From the cell containing the given text, extract its center point as (x, y) coordinate. 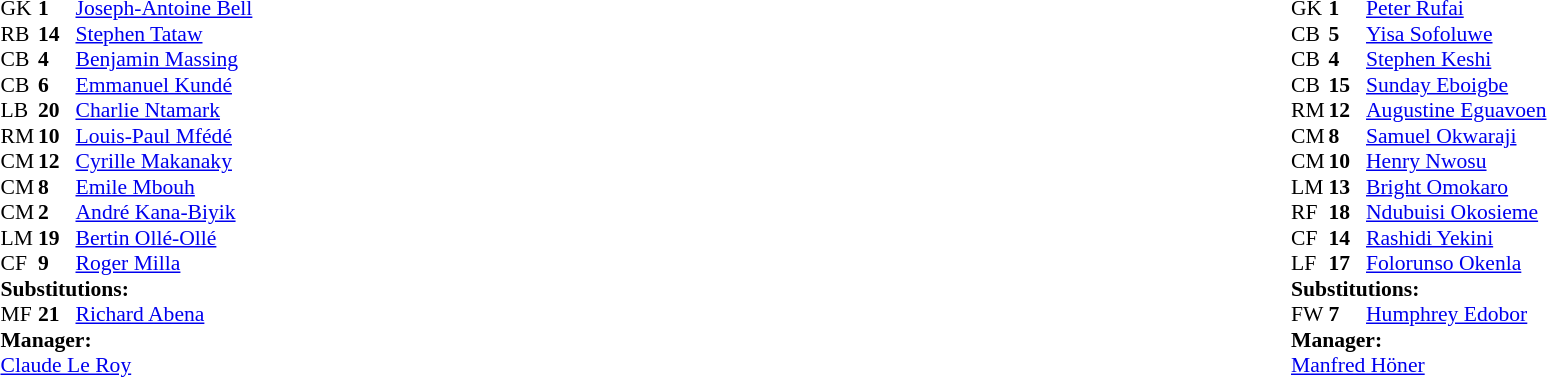
17 (1348, 263)
19 (57, 238)
RF (1310, 213)
Emmanuel Kundé (164, 85)
Ndubuisi Okosieme (1456, 213)
Bertin Ollé-Ollé (164, 238)
Augustine Eguavoen (1456, 111)
21 (57, 315)
6 (57, 85)
Richard Abena (164, 315)
Sunday Eboigbe (1456, 85)
15 (1348, 85)
20 (57, 111)
Louis-Paul Mfédé (164, 136)
RB (19, 34)
Henry Nwosu (1456, 161)
Rashidi Yekini (1456, 238)
Cyrille Makanaky (164, 161)
13 (1348, 187)
Humphrey Edobor (1456, 315)
LB (19, 111)
Charlie Ntamark (164, 111)
Bright Omokaro (1456, 187)
LF (1310, 263)
MF (19, 315)
Stephen Tataw (164, 34)
Folorunso Okenla (1456, 263)
André Kana-Biyik (164, 213)
5 (1348, 34)
Yisa Sofoluwe (1456, 34)
Emile Mbouh (164, 187)
Stephen Keshi (1456, 59)
7 (1348, 315)
9 (57, 263)
Samuel Okwaraji (1456, 136)
Roger Milla (164, 263)
2 (57, 213)
FW (1310, 315)
Benjamin Massing (164, 59)
18 (1348, 213)
